Scan for the cell matching the given text and deliver its (X, Y) coordinate at center. 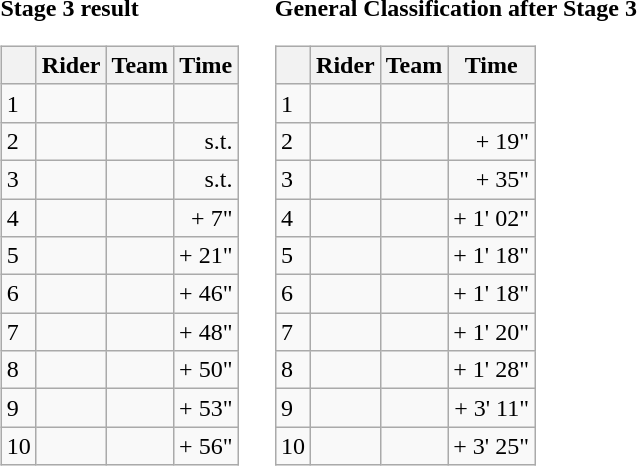
+ 35" (492, 179)
+ 1' 28" (492, 370)
+ 50" (206, 370)
+ 7" (206, 217)
+ 21" (206, 256)
+ 1' 02" (492, 217)
+ 48" (206, 332)
+ 3' 11" (492, 408)
+ 53" (206, 408)
+ 56" (206, 446)
+ 1' 20" (492, 332)
+ 46" (206, 294)
+ 3' 25" (492, 446)
+ 19" (492, 141)
